Return [X, Y] of the center of cell containing provided text 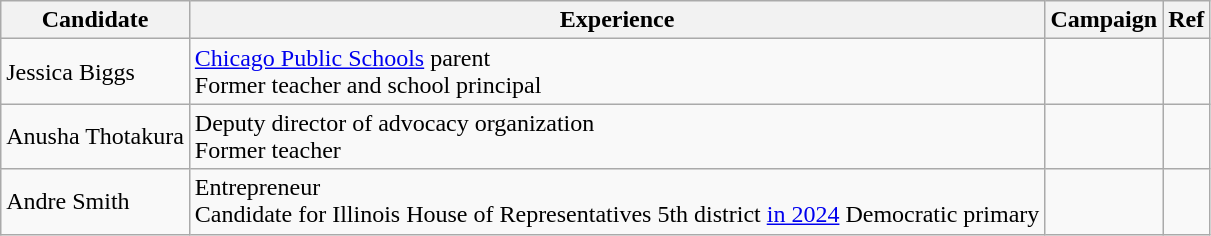
Candidate [96, 20]
Campaign [1104, 20]
Jessica Biggs [96, 72]
Experience [617, 20]
EntrepreneurCandidate for Illinois House of Representatives 5th district in 2024 Democratic primary [617, 202]
Anusha Thotakura [96, 136]
Chicago Public Schools parentFormer teacher and school principal [617, 72]
Deputy director of advocacy organizationFormer teacher [617, 136]
Andre Smith [96, 202]
Ref [1186, 20]
